Search for the cell housing the specified text and yield its (x, y) center coordinate. 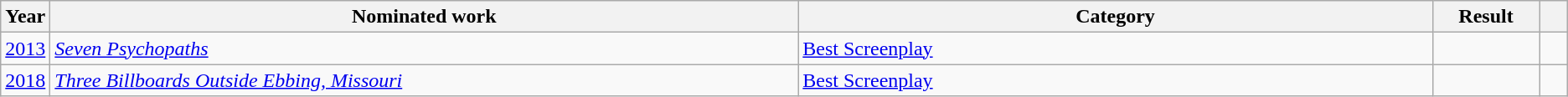
Category (1116, 17)
Year (25, 17)
Result (1486, 17)
Seven Psychopaths (424, 48)
2013 (25, 48)
Three Billboards Outside Ebbing, Missouri (424, 80)
2018 (25, 80)
Nominated work (424, 17)
